Pinpoint the cell where the given text exists, returning its [x, y] midpoint coordinate. 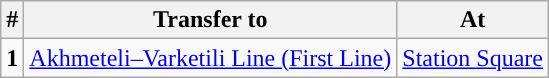
Akhmeteli–Varketili Line (First Line) [210, 58]
At [473, 20]
# [12, 20]
Station Square [473, 58]
1 [12, 58]
Transfer to [210, 20]
